Output the (x, y) coordinate of the center of the cell containing the given text.  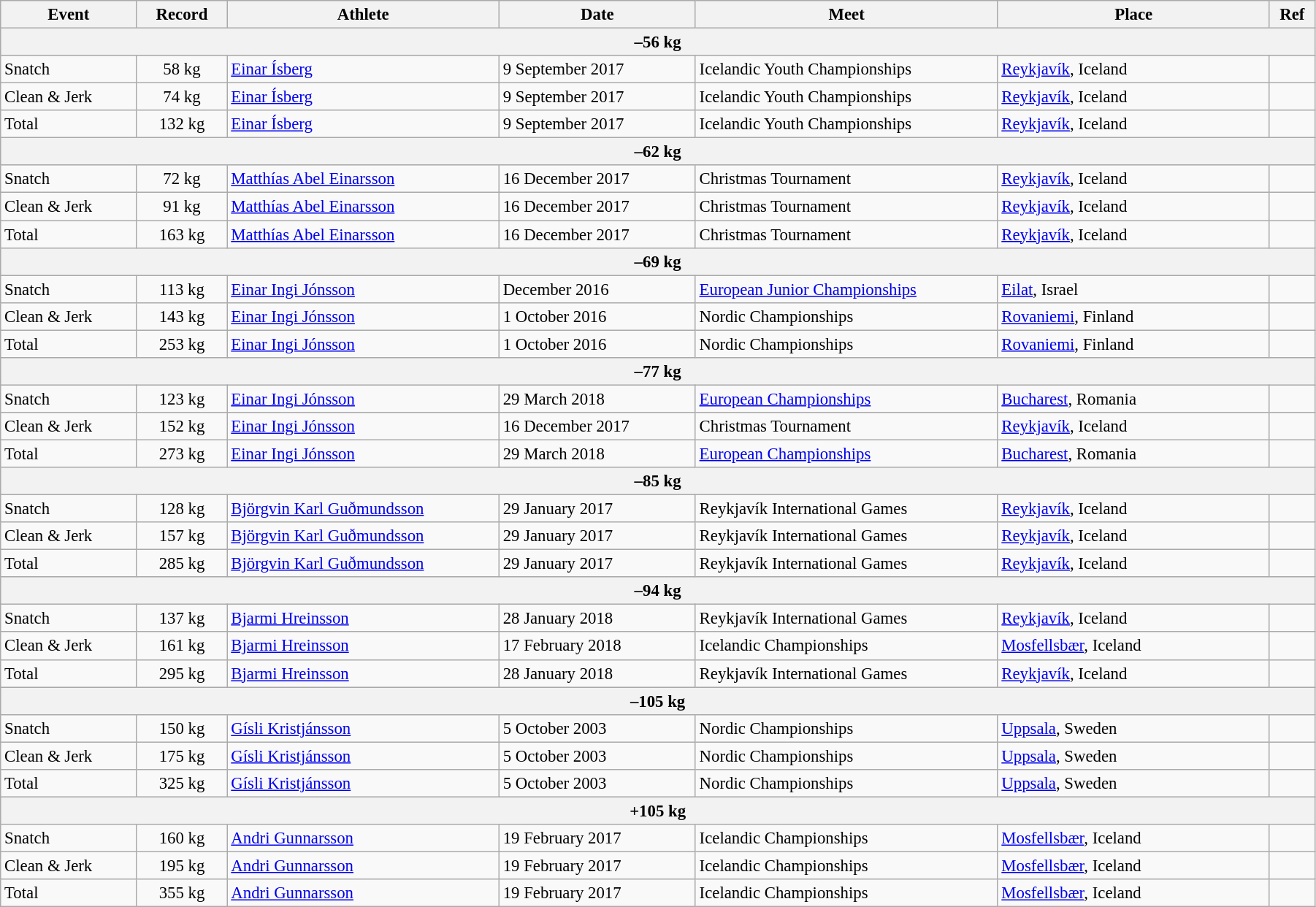
Event (69, 15)
163 kg (182, 234)
285 kg (182, 564)
91 kg (182, 207)
143 kg (182, 316)
123 kg (182, 399)
Athlete (363, 15)
Record (182, 15)
17 February 2018 (597, 646)
161 kg (182, 646)
Ref (1292, 15)
195 kg (182, 865)
–94 kg (658, 591)
Meet (846, 15)
–77 kg (658, 372)
157 kg (182, 536)
355 kg (182, 893)
160 kg (182, 838)
150 kg (182, 728)
152 kg (182, 426)
Eilat, Israel (1133, 289)
113 kg (182, 289)
Place (1133, 15)
–62 kg (658, 152)
–69 kg (658, 261)
72 kg (182, 179)
273 kg (182, 453)
253 kg (182, 344)
132 kg (182, 124)
175 kg (182, 756)
–85 kg (658, 481)
58 kg (182, 69)
137 kg (182, 619)
325 kg (182, 784)
128 kg (182, 509)
–56 kg (658, 42)
74 kg (182, 97)
295 kg (182, 673)
–105 kg (658, 701)
December 2016 (597, 289)
European Junior Championships (846, 289)
+105 kg (658, 811)
Date (597, 15)
